Extract the [x, y] coordinate from the center of the cell holding the provided text.  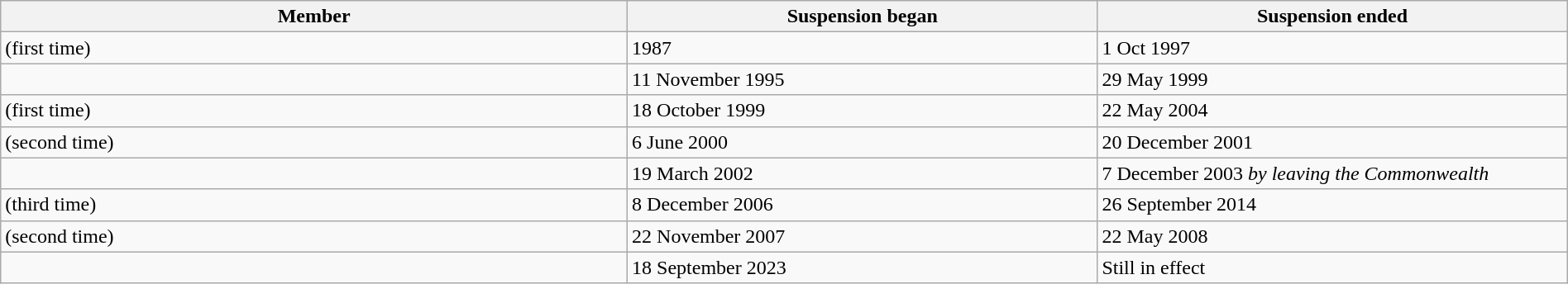
Suspension began [863, 17]
8 December 2006 [863, 205]
Still in effect [1332, 267]
29 May 1999 [1332, 79]
22 May 2004 [1332, 111]
11 November 1995 [863, 79]
22 November 2007 [863, 236]
19 March 2002 [863, 173]
22 May 2008 [1332, 236]
(third time) [314, 205]
1987 [863, 48]
26 September 2014 [1332, 205]
1 Oct 1997 [1332, 48]
6 June 2000 [863, 142]
Suspension ended [1332, 17]
18 September 2023 [863, 267]
7 December 2003 by leaving the Commonwealth [1332, 173]
Member [314, 17]
20 December 2001 [1332, 142]
18 October 1999 [863, 111]
